Scan for the cell matching the given text and deliver its [X, Y] coordinate at center. 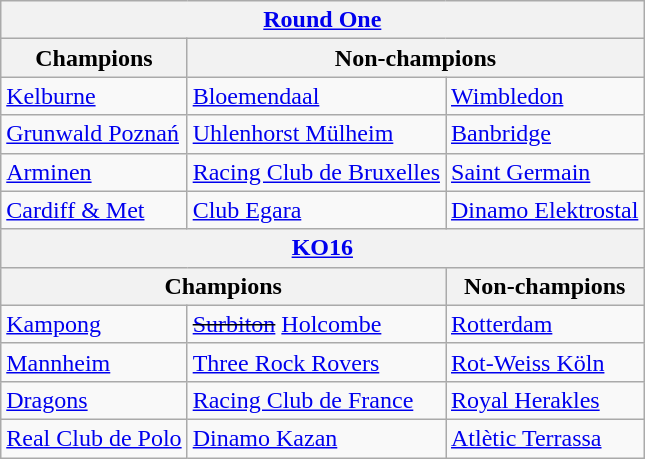
Racing Club de Bruxelles [316, 172]
Mannheim [94, 362]
Dinamo Elektrostal [545, 210]
Dragons [94, 400]
Kelburne [94, 96]
Saint Germain [545, 172]
Bloemendaal [316, 96]
Dinamo Kazan [316, 438]
Three Rock Rovers [316, 362]
Kampong [94, 324]
Real Club de Polo [94, 438]
Club Egara [316, 210]
Surbiton Holcombe [316, 324]
Banbridge [545, 134]
Rotterdam [545, 324]
Round One [322, 20]
Wimbledon [545, 96]
Rot-Weiss Köln [545, 362]
Atlètic Terrassa [545, 438]
Racing Club de France [316, 400]
Cardiff & Met [94, 210]
Arminen [94, 172]
Uhlenhorst Mülheim [316, 134]
Royal Herakles [545, 400]
KO16 [322, 248]
Grunwald Poznań [94, 134]
